Output the [x, y] coordinate of the center of the cell containing the given text.  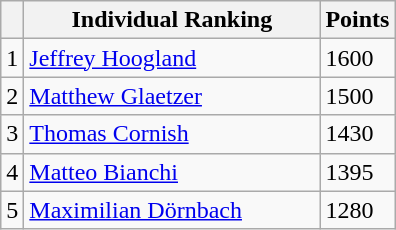
1500 [358, 96]
Thomas Cornish [172, 134]
Points [358, 20]
1430 [358, 134]
1 [12, 58]
2 [12, 96]
Maximilian Dörnbach [172, 210]
5 [12, 210]
Jeffrey Hoogland [172, 58]
3 [12, 134]
Matthew Glaetzer [172, 96]
4 [12, 172]
Matteo Bianchi [172, 172]
1395 [358, 172]
Individual Ranking [172, 20]
1600 [358, 58]
1280 [358, 210]
